Locate the cell with the specified text and output its (X, Y) center coordinate. 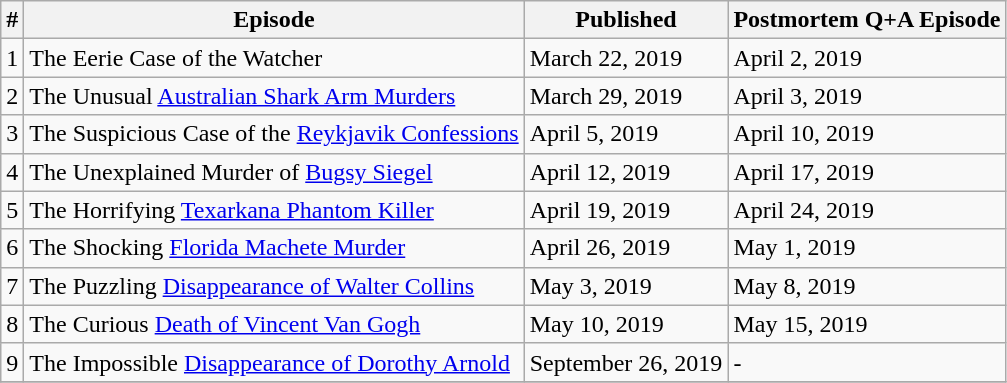
April 3, 2019 (867, 96)
The Curious Death of Vincent Van Gogh (274, 324)
The Puzzling Disappearance of Walter Collins (274, 286)
April 17, 2019 (867, 172)
March 22, 2019 (626, 58)
May 8, 2019 (867, 286)
1 (12, 58)
- (867, 362)
4 (12, 172)
The Eerie Case of the Watcher (274, 58)
Published (626, 20)
April 10, 2019 (867, 134)
The Shocking Florida Machete Murder (274, 248)
April 24, 2019 (867, 210)
April 26, 2019 (626, 248)
2 (12, 96)
April 12, 2019 (626, 172)
The Unusual Australian Shark Arm Murders (274, 96)
Postmortem Q+A Episode (867, 20)
May 3, 2019 (626, 286)
7 (12, 286)
The Impossible Disappearance of Dorothy Arnold (274, 362)
May 10, 2019 (626, 324)
April 19, 2019 (626, 210)
The Horrifying Texarkana Phantom Killer (274, 210)
September 26, 2019 (626, 362)
Episode (274, 20)
5 (12, 210)
# (12, 20)
3 (12, 134)
May 1, 2019 (867, 248)
April 2, 2019 (867, 58)
The Suspicious Case of the Reykjavik Confessions (274, 134)
6 (12, 248)
8 (12, 324)
The Unexplained Murder of Bugsy Siegel (274, 172)
May 15, 2019 (867, 324)
March 29, 2019 (626, 96)
April 5, 2019 (626, 134)
9 (12, 362)
